Identify which cell holds the provided text, then report its (x, y) central coordinate. 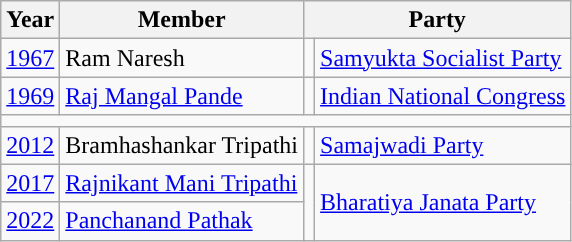
Member (182, 20)
Samyukta Socialist Party (443, 58)
1969 (30, 96)
Ram Naresh (182, 58)
Panchanand Pathak (182, 221)
2012 (30, 145)
Bharatiya Janata Party (443, 202)
Indian National Congress (443, 96)
2017 (30, 183)
Bramhashankar Tripathi (182, 145)
Rajnikant Mani Tripathi (182, 183)
2022 (30, 221)
Party (438, 20)
Raj Mangal Pande (182, 96)
Year (30, 20)
1967 (30, 58)
Samajwadi Party (443, 145)
